Search for the cell housing the specified text and yield its [x, y] center coordinate. 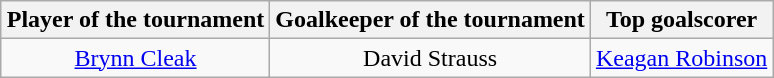
Brynn Cleak [136, 58]
David Strauss [430, 58]
Top goalscorer [681, 20]
Player of the tournament [136, 20]
Goalkeeper of the tournament [430, 20]
Keagan Robinson [681, 58]
